Search for the cell housing the specified text and yield its (x, y) center coordinate. 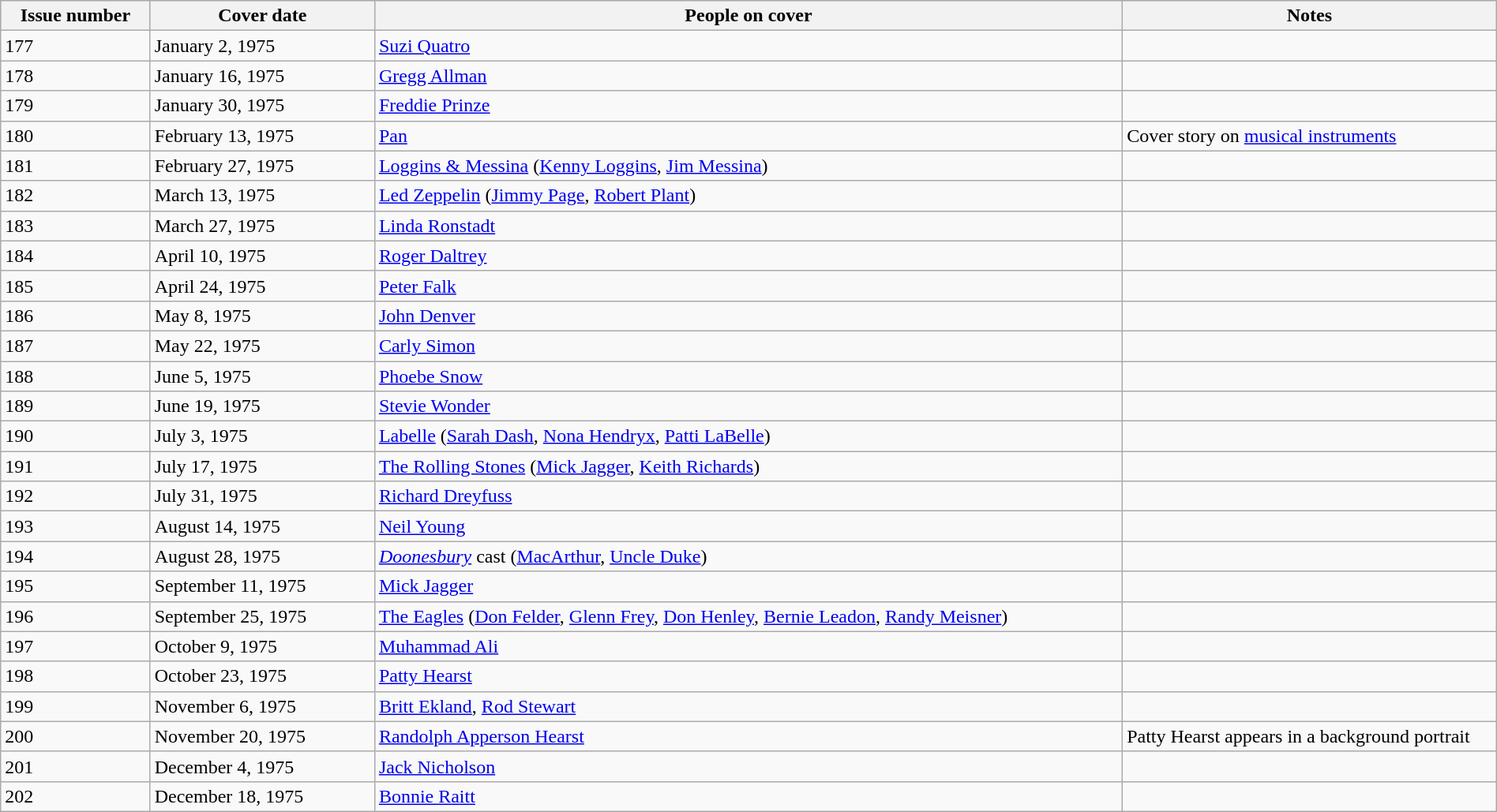
December 18, 1975 (262, 796)
March 27, 1975 (262, 226)
May 8, 1975 (262, 316)
January 16, 1975 (262, 76)
November 20, 1975 (262, 736)
December 4, 1975 (262, 766)
180 (76, 136)
201 (76, 766)
Peter Falk (748, 286)
February 27, 1975 (262, 166)
Cover story on musical instruments (1310, 136)
June 19, 1975 (262, 406)
187 (76, 346)
October 23, 1975 (262, 676)
196 (76, 616)
April 10, 1975 (262, 256)
191 (76, 466)
199 (76, 706)
Richard Dreyfuss (748, 496)
May 22, 1975 (262, 346)
February 13, 1975 (262, 136)
181 (76, 166)
Jack Nicholson (748, 766)
The Rolling Stones (Mick Jagger, Keith Richards) (748, 466)
185 (76, 286)
Notes (1310, 16)
177 (76, 46)
190 (76, 436)
John Denver (748, 316)
192 (76, 496)
Carly Simon (748, 346)
Led Zeppelin (Jimmy Page, Robert Plant) (748, 196)
198 (76, 676)
Stevie Wonder (748, 406)
July 3, 1975 (262, 436)
Roger Daltrey (748, 256)
184 (76, 256)
Muhammad Ali (748, 646)
People on cover (748, 16)
July 31, 1975 (262, 496)
Cover date (262, 16)
202 (76, 796)
178 (76, 76)
Pan (748, 136)
188 (76, 376)
193 (76, 526)
November 6, 1975 (262, 706)
September 11, 1975 (262, 586)
200 (76, 736)
September 25, 1975 (262, 616)
186 (76, 316)
Bonnie Raitt (748, 796)
Freddie Prinze (748, 106)
March 13, 1975 (262, 196)
183 (76, 226)
January 30, 1975 (262, 106)
The Eagles (Don Felder, Glenn Frey, Don Henley, Bernie Leadon, Randy Meisner) (748, 616)
197 (76, 646)
August 14, 1975 (262, 526)
194 (76, 556)
179 (76, 106)
July 17, 1975 (262, 466)
Labelle (Sarah Dash, Nona Hendryx, Patti LaBelle) (748, 436)
Patty Hearst appears in a background portrait (1310, 736)
October 9, 1975 (262, 646)
Mick Jagger (748, 586)
June 5, 1975 (262, 376)
Patty Hearst (748, 676)
Loggins & Messina (Kenny Loggins, Jim Messina) (748, 166)
Doonesbury cast (MacArthur, Uncle Duke) (748, 556)
Randolph Apperson Hearst (748, 736)
Britt Ekland, Rod Stewart (748, 706)
April 24, 1975 (262, 286)
January 2, 1975 (262, 46)
Gregg Allman (748, 76)
182 (76, 196)
Suzi Quatro (748, 46)
Neil Young (748, 526)
195 (76, 586)
189 (76, 406)
August 28, 1975 (262, 556)
Linda Ronstadt (748, 226)
Issue number (76, 16)
Phoebe Snow (748, 376)
